Detect which cell encompasses the target text, then output its (X, Y) center coordinate. 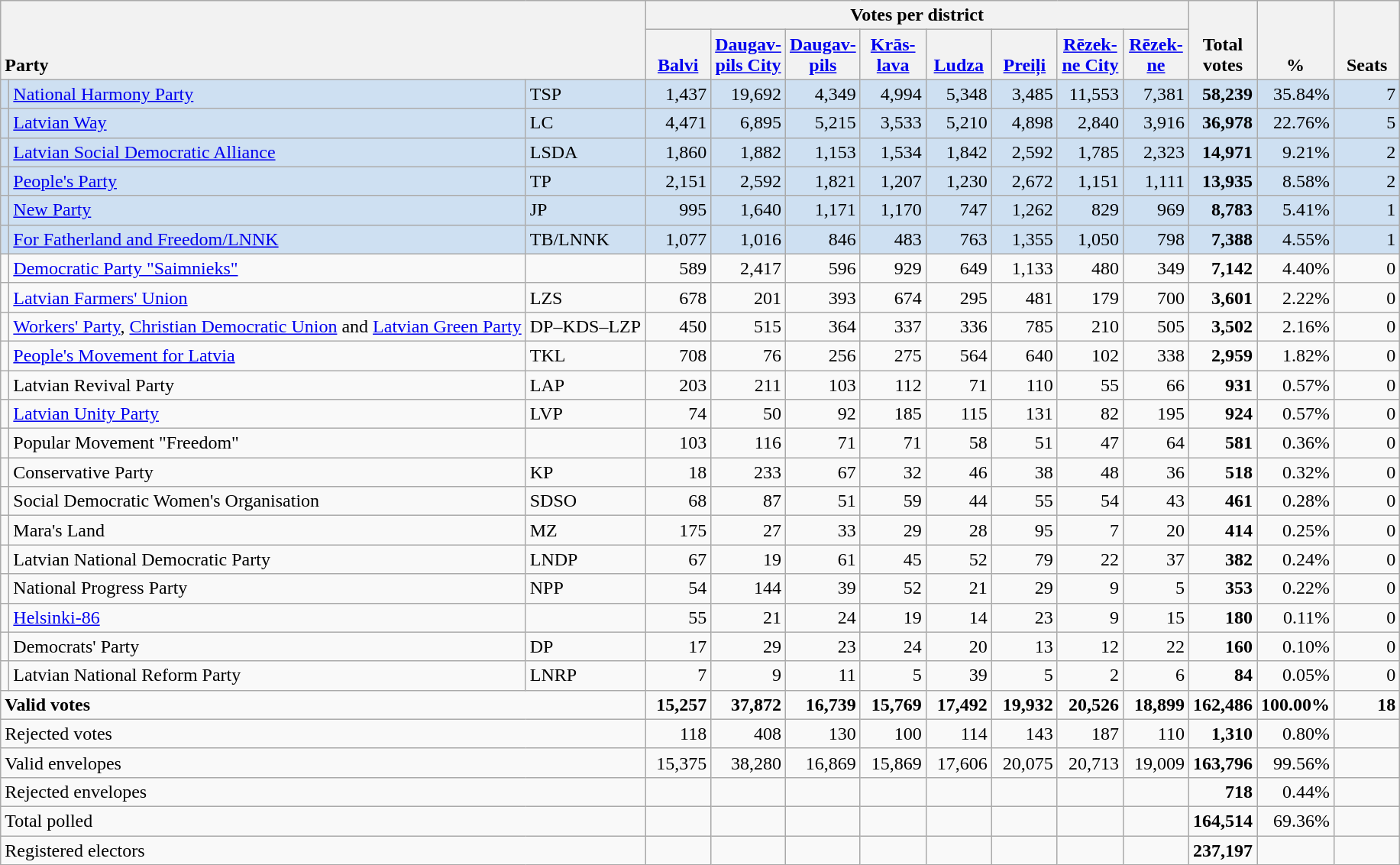
337 (893, 326)
2,323 (1156, 152)
1,133 (1024, 268)
15 (1156, 617)
187 (1090, 734)
JP (585, 210)
3,502 (1222, 326)
99.56% (1295, 763)
38,280 (748, 763)
Rejected votes (323, 734)
0.24% (1295, 559)
Registered electors (323, 850)
59 (893, 501)
1,310 (1222, 734)
17 (678, 646)
For Fatherland and Freedom/LNNK (267, 239)
1,882 (748, 152)
Rēzek- ne City (1090, 55)
114 (959, 734)
1,860 (678, 152)
Latvian National Democratic Party (267, 559)
36,978 (1222, 123)
New Party (267, 210)
116 (748, 443)
0.22% (1295, 588)
564 (959, 355)
Popular Movement "Freedom" (267, 443)
131 (1024, 414)
2.22% (1295, 297)
12 (1090, 646)
Krās- lava (893, 55)
364 (823, 326)
1,230 (959, 181)
674 (893, 297)
1,534 (893, 152)
7,388 (1222, 239)
82 (1090, 414)
0.11% (1295, 617)
203 (678, 384)
TSP (585, 94)
84 (1222, 675)
589 (678, 268)
0.36% (1295, 443)
640 (1024, 355)
Latvian Way (267, 123)
Mara's Land (267, 530)
20,713 (1090, 763)
58 (959, 443)
450 (678, 326)
1,785 (1090, 152)
1,842 (959, 152)
Latvian Social Democratic Alliance (267, 152)
Party (323, 40)
0.32% (1295, 472)
14,971 (1222, 152)
33 (823, 530)
160 (1222, 646)
National Harmony Party (267, 94)
0.10% (1295, 646)
581 (1222, 443)
69.36% (1295, 821)
Latvian National Reform Party (267, 675)
353 (1222, 588)
37,872 (748, 705)
130 (823, 734)
TP (585, 181)
Rejected envelopes (323, 792)
4,471 (678, 123)
20,526 (1090, 705)
382 (1222, 559)
118 (678, 734)
1,355 (1024, 239)
2.16% (1295, 326)
16,739 (823, 705)
408 (748, 734)
LNRP (585, 675)
275 (893, 355)
349 (1156, 268)
Workers' Party, Christian Democratic Union and Latvian Green Party (267, 326)
763 (959, 239)
DP (585, 646)
Valid envelopes (323, 763)
164,514 (1222, 821)
338 (1156, 355)
32 (893, 472)
995 (678, 210)
5,348 (959, 94)
58,239 (1222, 94)
KP (585, 472)
295 (959, 297)
211 (748, 384)
45 (893, 559)
19,009 (1156, 763)
1,207 (893, 181)
1,016 (748, 239)
144 (748, 588)
3,485 (1024, 94)
37 (1156, 559)
Total polled (323, 821)
1,171 (823, 210)
112 (893, 384)
515 (748, 326)
Social Democratic Women's Organisation (267, 501)
13,935 (1222, 181)
747 (959, 210)
36 (1156, 472)
Balvi (678, 55)
15,257 (678, 705)
162,486 (1222, 705)
5,210 (959, 123)
1,153 (823, 152)
0.44% (1295, 792)
50 (748, 414)
201 (748, 297)
Total votes (1222, 40)
Seats (1367, 40)
1,151 (1090, 181)
846 (823, 239)
LZS (585, 297)
414 (1222, 530)
102 (1090, 355)
8,783 (1222, 210)
LAP (585, 384)
1,111 (1156, 181)
28 (959, 530)
6 (1156, 675)
393 (823, 297)
Latvian Unity Party (267, 414)
179 (1090, 297)
1,640 (748, 210)
3,533 (893, 123)
4.40% (1295, 268)
Rēzek- ne (1156, 55)
195 (1156, 414)
Preiļi (1024, 55)
785 (1024, 326)
Conservative Party (267, 472)
Latvian Farmers' Union (267, 297)
2,959 (1222, 355)
180 (1222, 617)
Democrats' Party (267, 646)
17,492 (959, 705)
Valid votes (323, 705)
4,898 (1024, 123)
% (1295, 40)
22.76% (1295, 123)
15,375 (678, 763)
4,994 (893, 94)
NPP (585, 588)
483 (893, 239)
16,869 (823, 763)
National Progress Party (267, 588)
79 (1024, 559)
481 (1024, 297)
14 (959, 617)
929 (893, 268)
5.41% (1295, 210)
Votes per district (917, 15)
1,821 (823, 181)
1,437 (678, 94)
0.05% (1295, 675)
969 (1156, 210)
35.84% (1295, 94)
68 (678, 501)
27 (748, 530)
People's Movement for Latvia (267, 355)
2,840 (1090, 123)
15,869 (893, 763)
Ludza (959, 55)
1,077 (678, 239)
0.25% (1295, 530)
11,553 (1090, 94)
924 (1222, 414)
LVP (585, 414)
17,606 (959, 763)
718 (1222, 792)
Daugav- pils City (748, 55)
TKL (585, 355)
163,796 (1222, 763)
74 (678, 414)
0.28% (1295, 501)
2,672 (1024, 181)
596 (823, 268)
518 (1222, 472)
210 (1090, 326)
18,899 (1156, 705)
Daugav- pils (823, 55)
DP–KDS–LZP (585, 326)
9.21% (1295, 152)
92 (823, 414)
Helsinki-86 (267, 617)
649 (959, 268)
3,601 (1222, 297)
175 (678, 530)
LC (585, 123)
1,050 (1090, 239)
2,151 (678, 181)
15,769 (893, 705)
461 (1222, 501)
1.82% (1295, 355)
700 (1156, 297)
SDSO (585, 501)
829 (1090, 210)
TB/LNNK (585, 239)
0.80% (1295, 734)
76 (748, 355)
256 (823, 355)
5,215 (823, 123)
678 (678, 297)
19,932 (1024, 705)
185 (893, 414)
7,142 (1222, 268)
4.55% (1295, 239)
Democratic Party "Saimnieks" (267, 268)
46 (959, 472)
LNDP (585, 559)
4,349 (823, 94)
95 (1024, 530)
Latvian Revival Party (267, 384)
1,170 (893, 210)
505 (1156, 326)
8.58% (1295, 181)
64 (1156, 443)
19,692 (748, 94)
931 (1222, 384)
43 (1156, 501)
2,417 (748, 268)
708 (678, 355)
100 (893, 734)
143 (1024, 734)
38 (1024, 472)
6,895 (748, 123)
115 (959, 414)
48 (1090, 472)
47 (1090, 443)
44 (959, 501)
People's Party (267, 181)
20,075 (1024, 763)
66 (1156, 384)
237,197 (1222, 850)
1,262 (1024, 210)
336 (959, 326)
7,381 (1156, 94)
480 (1090, 268)
87 (748, 501)
3,916 (1156, 123)
11 (823, 675)
61 (823, 559)
100.00% (1295, 705)
13 (1024, 646)
LSDA (585, 152)
233 (748, 472)
MZ (585, 530)
798 (1156, 239)
